Determine the (x, y) coordinate at the center of the cell enclosing the given text.  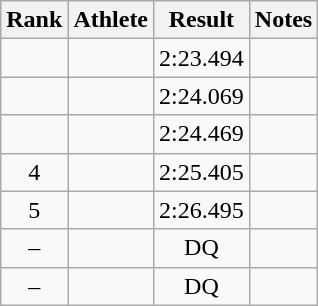
2:25.405 (202, 172)
4 (34, 172)
2:24.069 (202, 96)
2:24.469 (202, 134)
2:26.495 (202, 210)
Athlete (111, 20)
Result (202, 20)
Rank (34, 20)
5 (34, 210)
2:23.494 (202, 58)
Notes (283, 20)
